Provide the [x, y] coordinate of the cell's center where the given text is located.  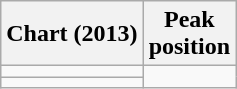
Peakposition [189, 34]
Chart (2013) [72, 34]
